From the cell containing the given text, extract its center point as [X, Y] coordinate. 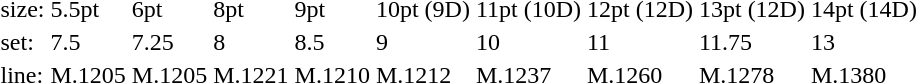
7.5 [88, 42]
8 [251, 42]
8.5 [332, 42]
11 [640, 42]
9 [422, 42]
7.25 [169, 42]
11.75 [752, 42]
10 [528, 42]
